Search for the cell housing the specified text and yield its [x, y] center coordinate. 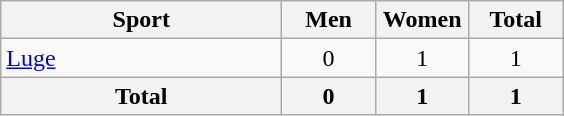
Women [422, 20]
Sport [142, 20]
Luge [142, 58]
Men [329, 20]
